Capture the cell that displays the provided text and extract its [X, Y] central coordinate. 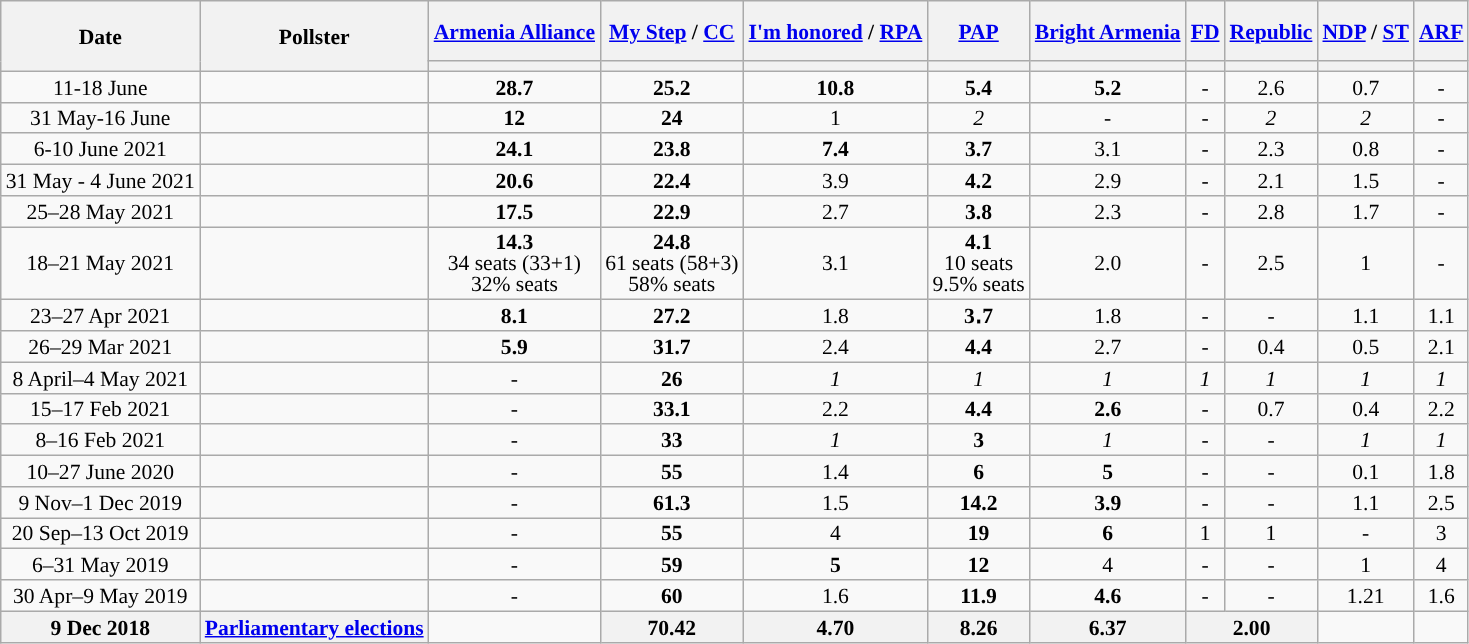
2.8 [1272, 212]
3․7 [978, 316]
23.8 [672, 150]
24.1 [514, 150]
0.8 [1366, 150]
14.334 seats (33+1)32% seats [514, 264]
6-10 June 2021 [100, 150]
5.9 [514, 346]
10–27 June 2020 [100, 472]
30 Apr–9 May 2019 [100, 596]
11-18 June [100, 86]
PAP [978, 31]
59 [672, 564]
17.5 [514, 212]
1.4 [835, 472]
15–17 Feb 2021 [100, 408]
8.1 [514, 316]
9 Dec 2018 [100, 626]
Pollster [314, 36]
27.2 [672, 316]
4.70 [835, 626]
31 May - 4 June 2021 [100, 180]
14.2 [978, 502]
25–28 May 2021 [100, 212]
Armenia Alliance [514, 31]
6.37 [1108, 626]
61.3 [672, 502]
NDP / ST [1366, 31]
1.7 [1366, 212]
19 [978, 534]
18–21 May 2021 [100, 264]
26 [672, 378]
23–27 Apr 2021 [100, 316]
5.2 [1108, 86]
Date [100, 36]
FD [1206, 31]
3.8 [978, 212]
20 Sep–13 Oct 2019 [100, 534]
3.7 [978, 150]
Republic [1272, 31]
31.7 [672, 346]
0.5 [1366, 346]
33 [672, 440]
10.8 [835, 86]
60 [672, 596]
Parliamentary elections [314, 626]
7.4 [835, 150]
20.6 [514, 180]
70.42 [672, 626]
24.861 seats (58+3)58% seats [672, 264]
9 Nov–1 Dec 2019 [100, 502]
2.0 [1108, 264]
22.9 [672, 212]
4.2 [978, 180]
6–31 May 2019 [100, 564]
25.2 [672, 86]
8 April–4 May 2021 [100, 378]
ARF [1441, 31]
5.4 [978, 86]
0.1 [1366, 472]
24 [672, 118]
2.00 [1252, 626]
1.21 [1366, 596]
26–29 Mar 2021 [100, 346]
Bright Armenia [1108, 31]
28.7 [514, 86]
11.9 [978, 596]
2.4 [835, 346]
2.9 [1108, 180]
4.110 seats9.5% seats [978, 264]
33.1 [672, 408]
8–16 Feb 2021 [100, 440]
8.26 [978, 626]
4.6 [1108, 596]
31 May-16 June [100, 118]
22.4 [672, 180]
I'm honored / RPA [835, 31]
My Step / CC [672, 31]
